Detect which cell encompasses the target text, then output its [x, y] center coordinate. 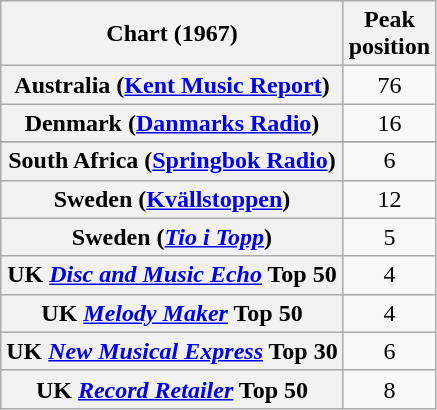
South Africa (Springbok Radio) [172, 161]
Chart (1967) [172, 34]
76 [389, 85]
5 [389, 237]
UK Melody Maker Top 50 [172, 313]
16 [389, 123]
UK Record Retailer Top 50 [172, 389]
Sweden (Tio i Topp) [172, 237]
Denmark (Danmarks Radio) [172, 123]
12 [389, 199]
Sweden (Kvällstoppen) [172, 199]
8 [389, 389]
Peakposition [389, 34]
UK New Musical Express Top 30 [172, 351]
Australia (Kent Music Report) [172, 85]
UK Disc and Music Echo Top 50 [172, 275]
